Extract the [x, y] coordinate from the center of the cell holding the provided text.  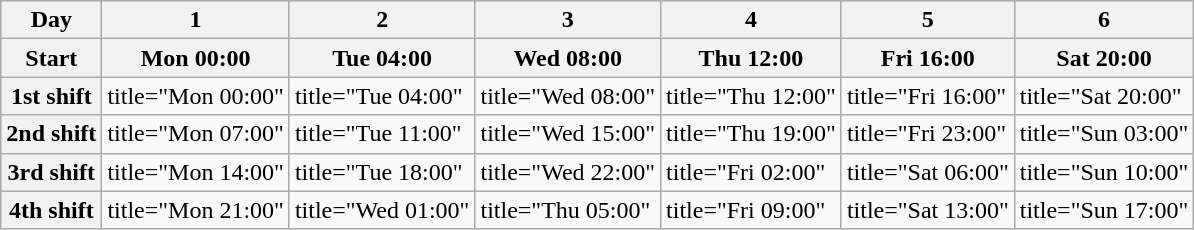
3 [568, 20]
title="Sat 13:00" [928, 210]
1st shift [52, 96]
title="Sun 17:00" [1104, 210]
title="Fri 16:00" [928, 96]
Day [52, 20]
title="Fri 09:00" [752, 210]
title="Tue 18:00" [382, 172]
Tue 04:00 [382, 58]
3rd shift [52, 172]
4th shift [52, 210]
title="Fri 23:00" [928, 134]
title="Sun 03:00" [1104, 134]
title="Wed 22:00" [568, 172]
title="Thu 05:00" [568, 210]
1 [196, 20]
title="Mon 07:00" [196, 134]
title="Mon 14:00" [196, 172]
Thu 12:00 [752, 58]
4 [752, 20]
title="Sat 06:00" [928, 172]
title="Tue 11:00" [382, 134]
Sat 20:00 [1104, 58]
Mon 00:00 [196, 58]
Wed 08:00 [568, 58]
title="Thu 19:00" [752, 134]
6 [1104, 20]
title="Mon 21:00" [196, 210]
2 [382, 20]
Fri 16:00 [928, 58]
title="Thu 12:00" [752, 96]
title="Wed 08:00" [568, 96]
Start [52, 58]
title="Wed 01:00" [382, 210]
title="Tue 04:00" [382, 96]
title="Sat 20:00" [1104, 96]
title="Wed 15:00" [568, 134]
title="Fri 02:00" [752, 172]
5 [928, 20]
title="Sun 10:00" [1104, 172]
2nd shift [52, 134]
title="Mon 00:00" [196, 96]
